From the cell containing the given text, extract its center point as [X, Y] coordinate. 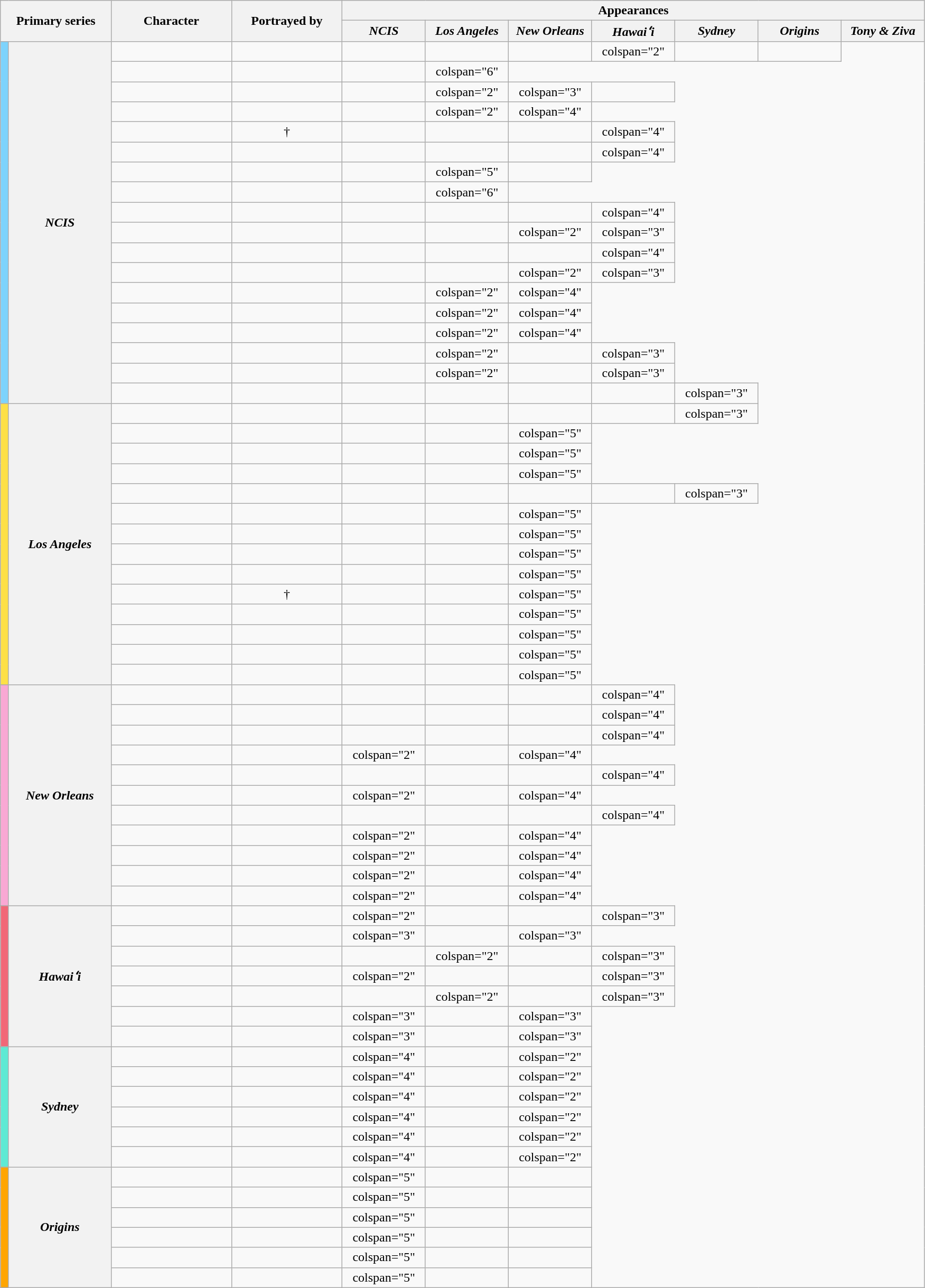
Appearances [633, 11]
Portrayed by [287, 21]
Primary series [56, 21]
Character [171, 21]
Tony & Ziva [883, 31]
